From the cell containing the given text, extract its center point as (x, y) coordinate. 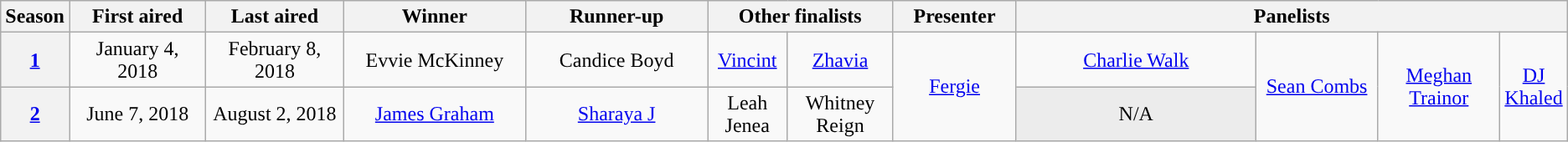
1 (35, 60)
Panelists (1292, 17)
Charlie Walk (1136, 60)
Zhavia (840, 60)
June 7, 2018 (137, 114)
Season (35, 17)
Sean Combs (1317, 87)
Meghan Trainor (1439, 87)
2 (35, 114)
January 4, 2018 (137, 60)
Presenter (955, 17)
August 2, 2018 (275, 114)
Evvie McKinney (435, 60)
Last aired (275, 17)
Winner (435, 17)
N/A (1136, 114)
Whitney Reign (840, 114)
Other finalists (799, 17)
First aired (137, 17)
Vincint (747, 60)
Runner-up (616, 17)
February 8, 2018 (275, 60)
DJ Khaled (1534, 87)
James Graham (435, 114)
Leah Jenea (747, 114)
Sharaya J (616, 114)
Candice Boyd (616, 60)
Fergie (955, 87)
